Output the (x, y) coordinate of the center of the cell containing the given text.  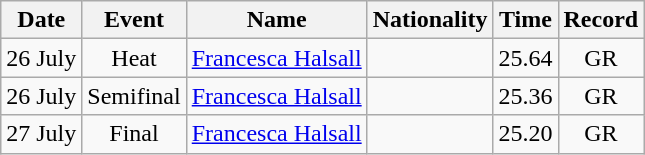
27 July (42, 134)
Name (276, 20)
Final (134, 134)
25.20 (526, 134)
Semifinal (134, 96)
Record (601, 20)
Event (134, 20)
25.36 (526, 96)
Nationality (430, 20)
Date (42, 20)
25.64 (526, 58)
Time (526, 20)
Heat (134, 58)
